Locate the cell with the specified text and output its (x, y) center coordinate. 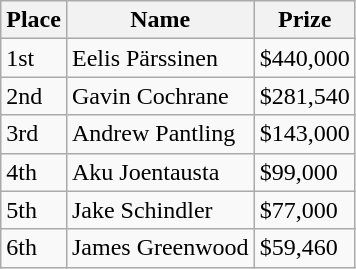
3rd (34, 134)
$59,460 (304, 248)
4th (34, 172)
Andrew Pantling (160, 134)
$281,540 (304, 96)
$440,000 (304, 58)
5th (34, 210)
Name (160, 20)
$143,000 (304, 134)
Place (34, 20)
Eelis Pärssinen (160, 58)
James Greenwood (160, 248)
$99,000 (304, 172)
6th (34, 248)
1st (34, 58)
Prize (304, 20)
Aku Joentausta (160, 172)
Jake Schindler (160, 210)
$77,000 (304, 210)
Gavin Cochrane (160, 96)
2nd (34, 96)
